Scan for the cell matching the given text and deliver its (x, y) coordinate at center. 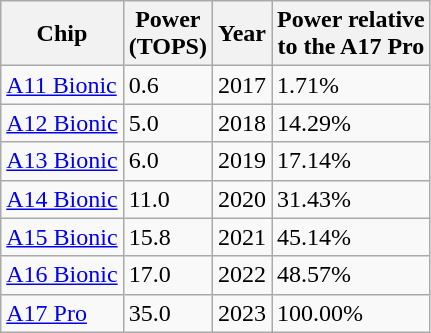
2020 (242, 199)
A12 Bionic (62, 123)
A13 Bionic (62, 161)
5.0 (168, 123)
A11 Bionic (62, 85)
A16 Bionic (62, 275)
2018 (242, 123)
45.14% (352, 237)
15.8 (168, 237)
14.29% (352, 123)
2023 (242, 313)
Power relativeto the A17 Pro (352, 34)
2022 (242, 275)
0.6 (168, 85)
2019 (242, 161)
1.71% (352, 85)
2021 (242, 237)
31.43% (352, 199)
100.00% (352, 313)
48.57% (352, 275)
Power(TOPS) (168, 34)
A15 Bionic (62, 237)
A17 Pro (62, 313)
Chip (62, 34)
35.0 (168, 313)
17.14% (352, 161)
Year (242, 34)
A14 Bionic (62, 199)
6.0 (168, 161)
17.0 (168, 275)
11.0 (168, 199)
2017 (242, 85)
